Scan for the cell matching the given text and deliver its [X, Y] coordinate at center. 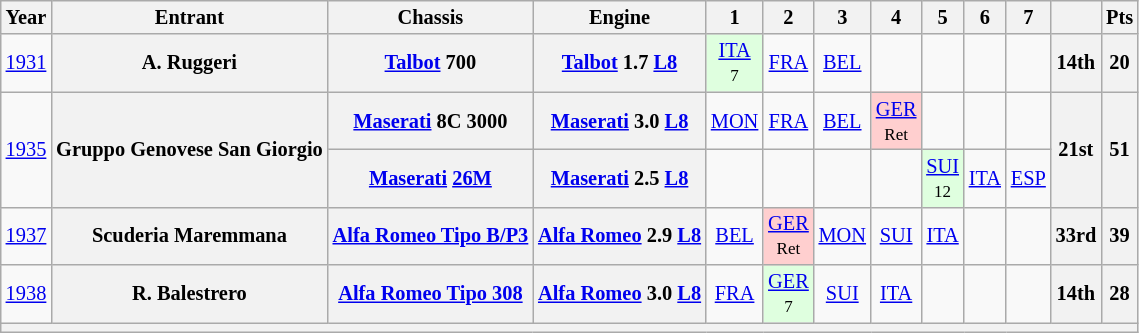
ITA7 [734, 63]
Year [26, 17]
33rd [1076, 236]
Alfa Romeo 3.0 L8 [620, 294]
Chassis [430, 17]
51 [1120, 150]
2 [788, 17]
1937 [26, 236]
Alfa Romeo 2.9 L8 [620, 236]
1935 [26, 150]
Maserati 2.5 L8 [620, 178]
Alfa Romeo Tipo 308 [430, 294]
Maserati 26M [430, 178]
Entrant [189, 17]
Alfa Romeo Tipo B/P3 [430, 236]
7 [1028, 17]
Gruppo Genovese San Giorgio [189, 150]
20 [1120, 63]
39 [1120, 236]
ESP [1028, 178]
Maserati 3.0 L8 [620, 121]
1 [734, 17]
SUI12 [942, 178]
A. Ruggeri [189, 63]
Engine [620, 17]
1938 [26, 294]
28 [1120, 294]
Talbot 1.7 L8 [620, 63]
1931 [26, 63]
Pts [1120, 17]
4 [896, 17]
Talbot 700 [430, 63]
21st [1076, 150]
R. Balestrero [189, 294]
GER7 [788, 294]
Scuderia Maremmana [189, 236]
3 [842, 17]
6 [985, 17]
Maserati 8C 3000 [430, 121]
5 [942, 17]
